Detect which cell encompasses the target text, then output its [X, Y] center coordinate. 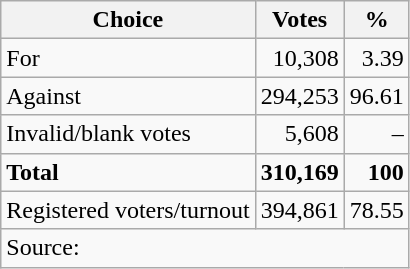
Choice [128, 20]
Votes [300, 20]
3.39 [376, 58]
Registered voters/turnout [128, 210]
96.61 [376, 96]
Source: [205, 248]
Invalid/blank votes [128, 134]
Against [128, 96]
294,253 [300, 96]
5,608 [300, 134]
For [128, 58]
100 [376, 172]
78.55 [376, 210]
– [376, 134]
Total [128, 172]
% [376, 20]
394,861 [300, 210]
310,169 [300, 172]
10,308 [300, 58]
